From the cell containing the given text, extract its center point as (x, y) coordinate. 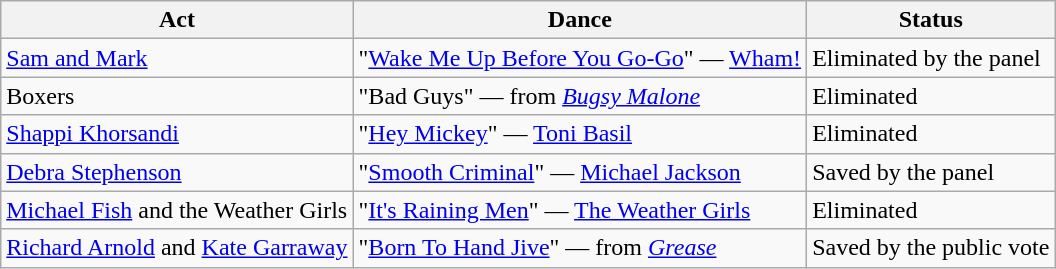
"Hey Mickey" — Toni Basil (580, 134)
Saved by the panel (931, 172)
"Wake Me Up Before You Go-Go" — Wham! (580, 58)
Michael Fish and the Weather Girls (177, 210)
Shappi Khorsandi (177, 134)
"It's Raining Men" — The Weather Girls (580, 210)
"Born To Hand Jive" — from Grease (580, 248)
Richard Arnold and Kate Garraway (177, 248)
Saved by the public vote (931, 248)
"Bad Guys" — from Bugsy Malone (580, 96)
Act (177, 20)
Eliminated by the panel (931, 58)
Status (931, 20)
Sam and Mark (177, 58)
Dance (580, 20)
Boxers (177, 96)
Debra Stephenson (177, 172)
"Smooth Criminal" — Michael Jackson (580, 172)
